Determine the (x, y) coordinate at the center of the cell enclosing the given text.  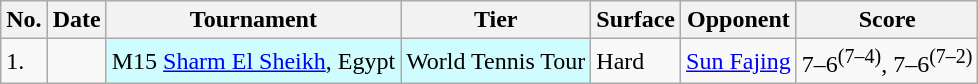
Tournament (253, 20)
Sun Fajing (739, 62)
7–6(7–4), 7–6(7–2) (887, 62)
Opponent (739, 20)
Score (887, 20)
Date (76, 20)
No. (24, 20)
Tier (496, 20)
Surface (636, 20)
M15 Sharm El Sheikh, Egypt (253, 62)
1. (24, 62)
Hard (636, 62)
World Tennis Tour (496, 62)
